Scan for the cell matching the given text and deliver its (x, y) coordinate at center. 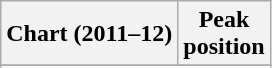
Chart (2011–12) (90, 34)
Peakposition (224, 34)
